Return [X, Y] of the center of cell containing provided text 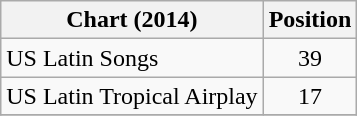
US Latin Songs [132, 58]
17 [310, 96]
Position [310, 20]
Chart (2014) [132, 20]
39 [310, 58]
US Latin Tropical Airplay [132, 96]
